Search for the cell housing the specified text and yield its (X, Y) center coordinate. 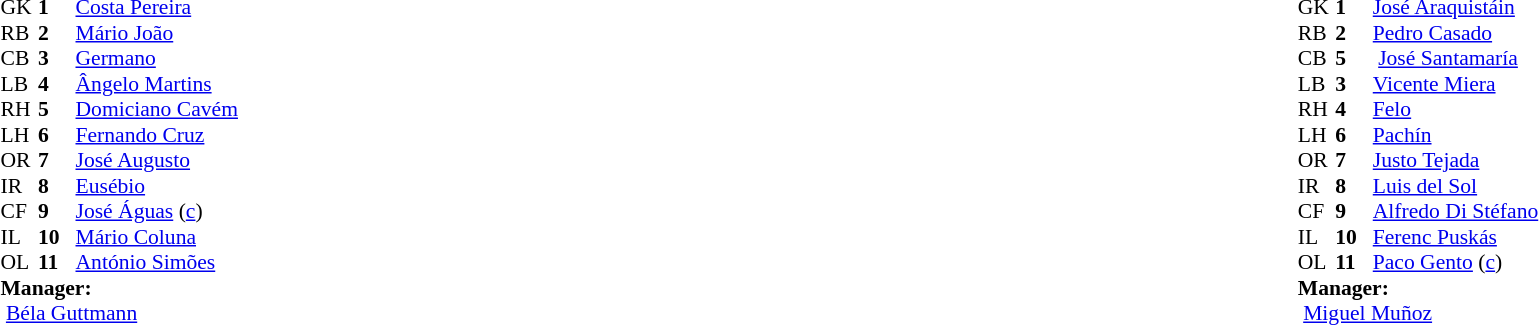
Domiciano Cavém (157, 109)
José Águas (c) (157, 211)
Pedro Casado (1456, 33)
Felo (1456, 109)
Vicente Miera (1456, 84)
Luis del Sol (1456, 186)
Pachín (1456, 135)
Eusébio (157, 186)
José Augusto (157, 161)
Alfredo Di Stéfano (1456, 211)
Fernando Cruz (157, 135)
Ângelo Martins (157, 84)
Ferenc Puskás (1456, 237)
Justo Tejada (1456, 161)
Paco Gento (c) (1456, 263)
Mário João (157, 33)
Germano (157, 59)
António Simões (157, 263)
José Santamaría (1456, 59)
Mário Coluna (157, 237)
